Detect which cell encompasses the target text, then output its [X, Y] center coordinate. 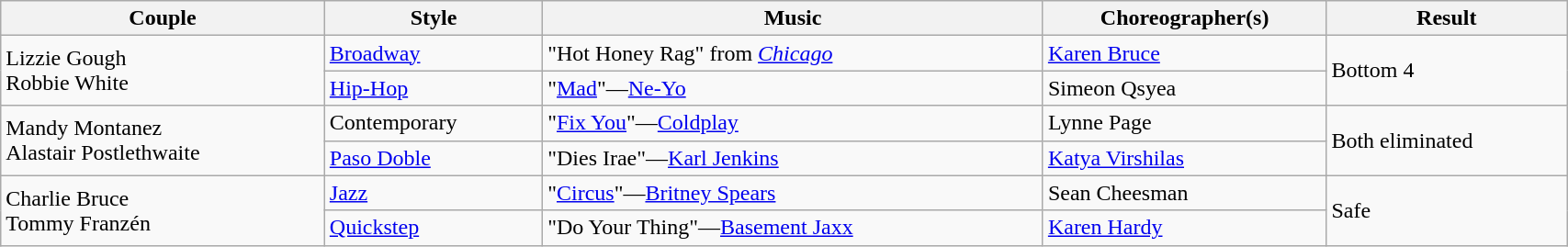
Result [1447, 18]
Sean Cheesman [1185, 193]
"Hot Honey Rag" from Chicago [794, 53]
Katya Virshilas [1185, 158]
Style [434, 18]
Lizzie GoughRobbie White [164, 71]
Contemporary [434, 123]
Paso Doble [434, 158]
Safe [1447, 210]
"Fix You"—Coldplay [794, 123]
Choreographer(s) [1185, 18]
Broadway [434, 53]
Jazz [434, 193]
"Dies Irae"—Karl Jenkins [794, 158]
Music [794, 18]
"Do Your Thing"—Basement Jaxx [794, 228]
Charlie BruceTommy Franzén [164, 210]
Hip-Hop [434, 88]
"Circus"—Britney Spears [794, 193]
Quickstep [434, 228]
Couple [164, 18]
Karen Hardy [1185, 228]
Lynne Page [1185, 123]
Karen Bruce [1185, 53]
"Mad"—Ne-Yo [794, 88]
Mandy MontanezAlastair Postlethwaite [164, 140]
Bottom 4 [1447, 71]
Both eliminated [1447, 140]
Simeon Qsyea [1185, 88]
